Pinpoint the cell where the given text exists, returning its (x, y) midpoint coordinate. 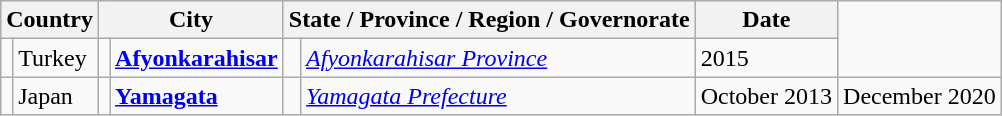
Date (766, 20)
Afyonkarahisar Province (498, 58)
October 2013 (766, 96)
City (190, 20)
December 2020 (920, 96)
Afyonkarahisar (197, 58)
Yamagata Prefecture (498, 96)
Japan (56, 96)
2015 (766, 58)
State / Province / Region / Governorate (489, 20)
Country (50, 20)
Turkey (56, 58)
Yamagata (197, 96)
